Extract the (x, y) coordinate from the center of the cell holding the provided text.  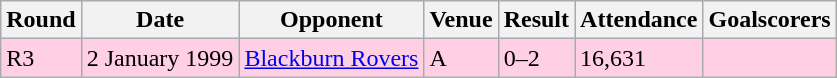
R3 (41, 58)
Venue (461, 20)
0–2 (536, 58)
Goalscorers (770, 20)
2 January 1999 (160, 58)
Date (160, 20)
Blackburn Rovers (332, 58)
Opponent (332, 20)
Attendance (639, 20)
A (461, 58)
16,631 (639, 58)
Round (41, 20)
Result (536, 20)
